Return the [X, Y] coordinate for the center point of the cell that contains the specified text.  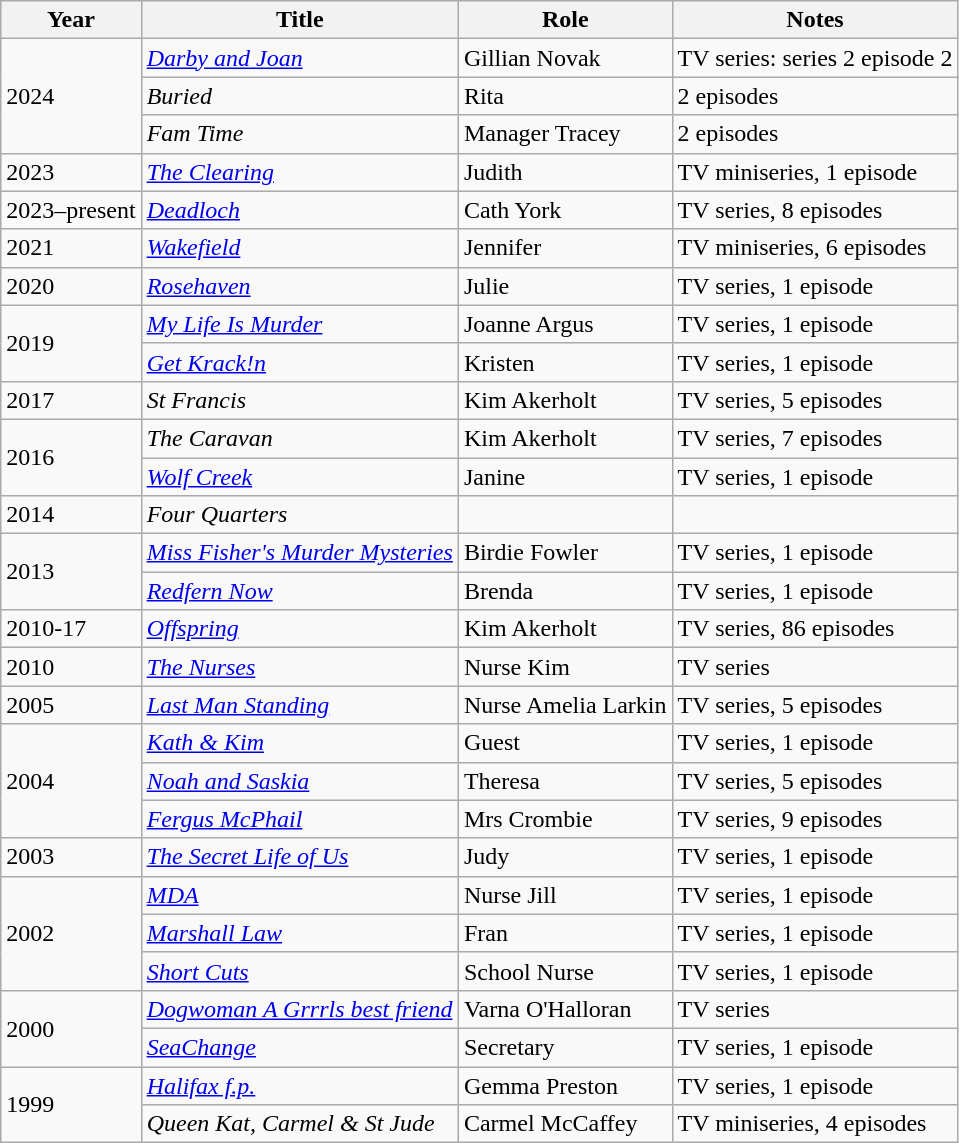
2019 [71, 343]
Notes [815, 20]
SeaChange [300, 1047]
2002 [71, 933]
2004 [71, 781]
My Life Is Murder [300, 324]
TV miniseries, 1 episode [815, 172]
Offspring [300, 629]
Carmel McCaffey [565, 1124]
Kath & Kim [300, 743]
The Clearing [300, 172]
1999 [71, 1104]
Miss Fisher's Murder Mysteries [300, 553]
Nurse Kim [565, 667]
TV miniseries, 6 episodes [815, 248]
Judy [565, 857]
Gillian Novak [565, 58]
Guest [565, 743]
Noah and Saskia [300, 781]
Secretary [565, 1047]
Fergus McPhail [300, 819]
Rosehaven [300, 286]
Darby and Joan [300, 58]
Wakefield [300, 248]
Birdie Fowler [565, 553]
Role [565, 20]
Varna O'Halloran [565, 1009]
Dogwoman A Grrrls best friend [300, 1009]
TV series: series 2 episode 2 [815, 58]
Wolf Creek [300, 477]
Gemma Preston [565, 1085]
Marshall Law [300, 933]
Buried [300, 96]
TV series, 9 episodes [815, 819]
Nurse Amelia Larkin [565, 705]
Manager Tracey [565, 134]
Julie [565, 286]
Redfern Now [300, 591]
Theresa [565, 781]
2005 [71, 705]
Deadloch [300, 210]
Kristen [565, 362]
Short Cuts [300, 971]
Title [300, 20]
2003 [71, 857]
St Francis [300, 400]
2016 [71, 457]
2020 [71, 286]
Joanne Argus [565, 324]
Get Krack!n [300, 362]
2000 [71, 1028]
The Nurses [300, 667]
Mrs Crombie [565, 819]
2017 [71, 400]
TV series, 86 episodes [815, 629]
The Secret Life of Us [300, 857]
The Caravan [300, 438]
2024 [71, 96]
Fran [565, 933]
2023 [71, 172]
Nurse Jill [565, 895]
2013 [71, 572]
TV miniseries, 4 episodes [815, 1124]
Fam Time [300, 134]
2023–present [71, 210]
Brenda [565, 591]
Judith [565, 172]
TV series, 7 episodes [815, 438]
Queen Kat, Carmel & St Jude [300, 1124]
Janine [565, 477]
Cath York [565, 210]
School Nurse [565, 971]
Jennifer [565, 248]
TV series, 8 episodes [815, 210]
Last Man Standing [300, 705]
Rita [565, 96]
2010 [71, 667]
Four Quarters [300, 515]
2021 [71, 248]
2010-17 [71, 629]
Year [71, 20]
Halifax f.p. [300, 1085]
2014 [71, 515]
MDA [300, 895]
